Extract the [x, y] coordinate from the center of the cell holding the provided text.  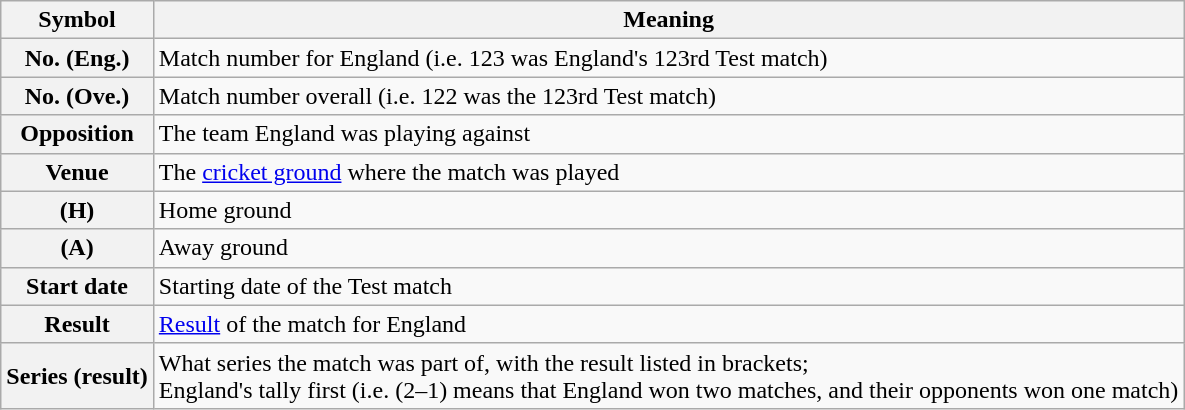
Match number overall (i.e. 122 was the 123rd Test match) [668, 96]
(H) [78, 210]
No. (Eng.) [78, 58]
The team England was playing against [668, 134]
Match number for England (i.e. 123 was England's 123rd Test match) [668, 58]
The cricket ground where the match was played [668, 172]
(A) [78, 248]
Meaning [668, 20]
Venue [78, 172]
Result of the match for England [668, 324]
Opposition [78, 134]
Result [78, 324]
No. (Ove.) [78, 96]
Symbol [78, 20]
Starting date of the Test match [668, 286]
Series (result) [78, 376]
Home ground [668, 210]
Away ground [668, 248]
Start date [78, 286]
